Determine the [X, Y] coordinate at the center of the cell enclosing the given text.  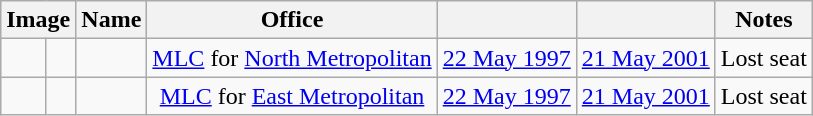
Notes [764, 20]
Name [112, 20]
MLC for North Metropolitan [292, 58]
MLC for East Metropolitan [292, 96]
Office [292, 20]
Image [38, 20]
